Locate the cell with the specified text and output its (x, y) center coordinate. 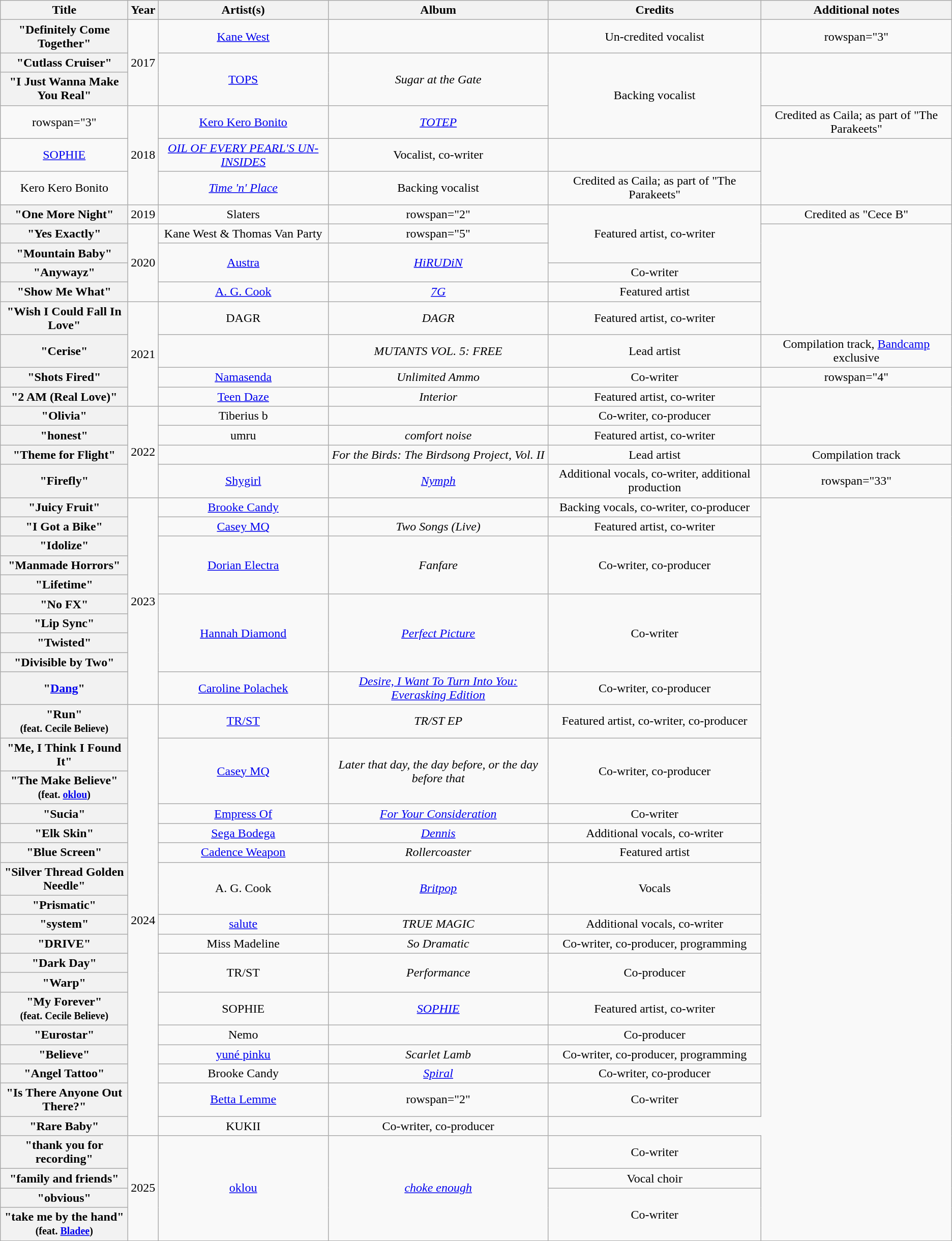
Unlimited Ammo (438, 377)
"obvious" (64, 1198)
For Your Consideration (438, 814)
Shygirl (243, 481)
Miss Madeline (243, 943)
rowspan="33" (856, 481)
Kane West (243, 37)
"Mountain Baby" (64, 253)
"Elk Skin" (64, 833)
Additional vocals, co-writer, additional production (655, 481)
"take me by the hand"(feat. Bladee) (64, 1224)
Namasenda (243, 377)
"Theme for Flight" (64, 455)
"Lifetime" (64, 584)
Empress Of (243, 814)
"No FX" (64, 604)
Year (143, 10)
"2 AM (Real Love)" (64, 397)
Nymph (438, 481)
"Lip Sync" (64, 623)
2019 (143, 214)
TOTEP (438, 122)
"Anywayz" (64, 272)
TR/ST EP (438, 721)
Backing vocals, co-writer, co-producer (655, 507)
Austra (243, 262)
salute (243, 924)
7G (438, 291)
oklou (243, 1188)
rowspan="4" (856, 377)
Scarlet Lamb (438, 1054)
Cadence Weapon (243, 852)
"Cutlass Cruiser" (64, 63)
Perfect Picture (438, 633)
OIL OF EVERY PEARL'S UN-INSIDES (243, 155)
Interior (438, 397)
"Definitely Come Together" (64, 37)
Performance (438, 972)
Kane West & Thomas Van Party (243, 233)
"Me, I Think I Found It" (64, 755)
Slaters (243, 214)
2024 (143, 921)
HiRUDiN (438, 262)
2018 (143, 155)
For the Birds: The Birdsong Project, Vol. II (438, 455)
Dorian Electra (243, 565)
Sugar at the Gate (438, 79)
2017 (143, 63)
"Eurostar" (64, 1035)
Desire, I Want To Turn Into You: Everasking Edition (438, 689)
Dennis (438, 833)
Betta Lemme (243, 1100)
comfort noise (438, 435)
"Blue Screen" (64, 852)
Sega Bodega (243, 833)
Additional notes (856, 10)
"Idolize" (64, 546)
choke enough (438, 1188)
Britpop (438, 888)
Featured artist, co-writer, co-producer (655, 721)
"Wish I Could Fall In Love" (64, 317)
Vocalist, co-writer (438, 155)
Spiral (438, 1074)
Credited as "Cece B" (856, 214)
Vocals (655, 888)
"Yes Exactly" (64, 233)
"Firefly" (64, 481)
Time 'n' Place (243, 188)
Two Songs (Live) (438, 526)
So Dramatic (438, 943)
TRUE MAGIC (438, 924)
2021 (143, 353)
Un-credited vocalist (655, 37)
TOPS (243, 79)
Compilation track (856, 455)
"Silver Thread Golden Needle" (64, 879)
2023 (143, 601)
"system" (64, 924)
Teen Daze (243, 397)
"Divisible by Two" (64, 662)
umru (243, 435)
Caroline Polachek (243, 689)
Later that day, the day before, or the day before that (438, 771)
Fanfare (438, 565)
"Sucia" (64, 814)
Rollercoaster (438, 852)
"Twisted" (64, 642)
Album (438, 10)
"Rare Baby" (64, 1126)
Artist(s) (243, 10)
"Believe" (64, 1054)
"family and friends" (64, 1178)
Title (64, 10)
"honest" (64, 435)
"Dark Day" (64, 963)
"Angel Tattoo" (64, 1074)
Tiberius b (243, 416)
"Show Me What" (64, 291)
Credits (655, 10)
yuné pinku (243, 1054)
2025 (143, 1188)
rowspan="5" (438, 233)
KUKII (243, 1126)
MUTANTS VOL. 5: FREE (438, 351)
"Prismatic" (64, 905)
"One More Night" (64, 214)
"Dang" (64, 689)
"DRIVE" (64, 943)
Nemo (243, 1035)
"Is There Anyone Out There?" (64, 1100)
"I Just Wanna Make You Real" (64, 88)
"Juicy Fruit" (64, 507)
"Warp" (64, 982)
Hannah Diamond (243, 633)
Compilation track, Bandcamp exclusive (856, 351)
"Manmade Horrors" (64, 565)
2020 (143, 262)
"I Got a Bike" (64, 526)
"The Make Believe"(feat. oklou) (64, 787)
"Cerise" (64, 351)
2022 (143, 452)
"My Forever"(feat. Cecile Believe) (64, 1008)
"thank you for recording" (64, 1153)
"Run"(feat. Cecile Believe) (64, 721)
"Shots Fired" (64, 377)
Vocal choir (655, 1178)
"Olivia" (64, 416)
